Capture the cell that displays the provided text and extract its (x, y) central coordinate. 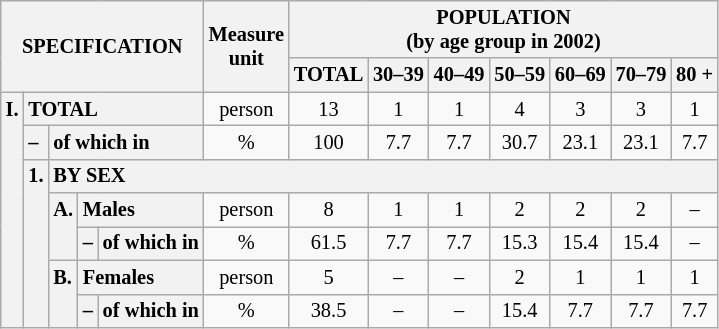
BY SEX (383, 176)
Measure unit (246, 46)
38.5 (328, 311)
4 (520, 109)
13 (328, 109)
30.7 (520, 142)
Females (141, 277)
SPECIFICATION (102, 46)
I. (12, 210)
61.5 (328, 243)
Males (141, 210)
5 (328, 277)
100 (328, 142)
A. (62, 226)
70–79 (642, 75)
80 + (694, 75)
8 (328, 210)
1. (36, 243)
15.3 (520, 243)
50–59 (520, 75)
30–39 (398, 75)
40–49 (460, 75)
60–69 (580, 75)
B. (62, 294)
POPULATION (by age group in 2002) (504, 29)
